Return the (x, y) coordinate for the center point of the cell that contains the specified text.  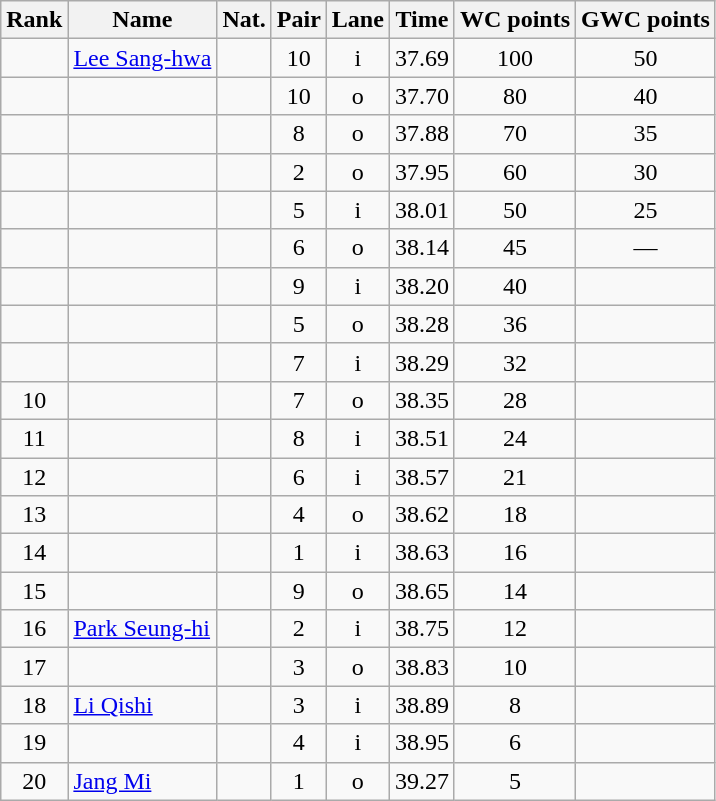
Jang Mi (142, 781)
30 (646, 172)
24 (514, 438)
38.57 (422, 477)
Name (142, 20)
38.83 (422, 667)
15 (34, 591)
21 (514, 477)
38.20 (422, 286)
Rank (34, 20)
17 (34, 667)
38.89 (422, 705)
13 (34, 515)
Pair (298, 20)
WC points (514, 20)
70 (514, 134)
11 (34, 438)
38.35 (422, 400)
38.14 (422, 248)
37.95 (422, 172)
Park Seung-hi (142, 629)
Li Qishi (142, 705)
38.28 (422, 324)
38.51 (422, 438)
Lane (358, 20)
60 (514, 172)
38.65 (422, 591)
GWC points (646, 20)
38.63 (422, 553)
37.69 (422, 58)
100 (514, 58)
38.01 (422, 210)
38.62 (422, 515)
Lee Sang-hwa (142, 58)
25 (646, 210)
36 (514, 324)
32 (514, 362)
45 (514, 248)
38.75 (422, 629)
Time (422, 20)
35 (646, 134)
37.70 (422, 96)
20 (34, 781)
38.95 (422, 743)
37.88 (422, 134)
80 (514, 96)
39.27 (422, 781)
Nat. (244, 20)
38.29 (422, 362)
19 (34, 743)
28 (514, 400)
— (646, 248)
